For the text-containing cell, return its midpoint in (x, y) coordinate format. 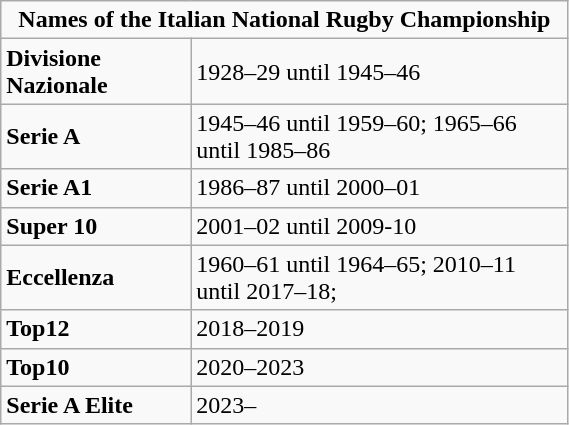
1945–46 until 1959–60; 1965–66 until 1985–86 (380, 136)
Serie A (96, 136)
1986–87 until 2000–01 (380, 188)
1928–29 until 1945–46 (380, 72)
2001–02 until 2009-10 (380, 226)
1960–61 until 1964–65; 2010–11 until 2017–18; (380, 278)
Super 10 (96, 226)
Eccellenza (96, 278)
Top10 (96, 367)
Names of the Italian National Rugby Championship (284, 20)
Serie A Elite (96, 405)
Divisione Nazionale (96, 72)
Serie A1 (96, 188)
2023– (380, 405)
2020–2023 (380, 367)
2018–2019 (380, 329)
Top12 (96, 329)
